Locate the cell with the specified text and output its [X, Y] center coordinate. 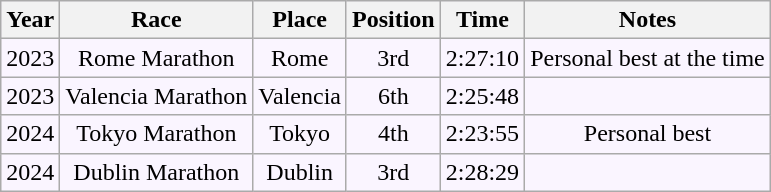
Personal best [648, 134]
Rome Marathon [156, 58]
Dublin Marathon [156, 172]
Tokyo [300, 134]
4th [393, 134]
Race [156, 20]
2:28:29 [482, 172]
Dublin [300, 172]
Rome [300, 58]
2:27:10 [482, 58]
Personal best at the time [648, 58]
2:25:48 [482, 96]
Year [30, 20]
Position [393, 20]
Valencia Marathon [156, 96]
Valencia [300, 96]
Notes [648, 20]
Time [482, 20]
6th [393, 96]
2:23:55 [482, 134]
Place [300, 20]
Tokyo Marathon [156, 134]
